Extract the [x, y] coordinate from the center of the cell holding the provided text.  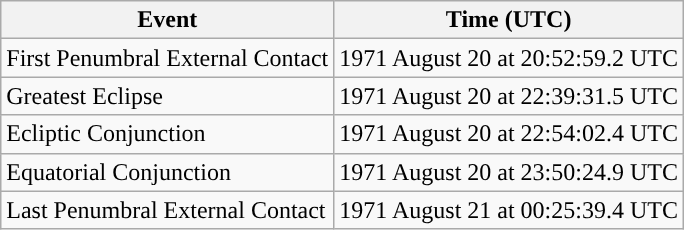
Event [168, 20]
Equatorial Conjunction [168, 172]
1971 August 20 at 20:52:59.2 UTC [509, 58]
Ecliptic Conjunction [168, 134]
Time (UTC) [509, 20]
Last Penumbral External Contact [168, 210]
1971 August 20 at 22:39:31.5 UTC [509, 96]
Greatest Eclipse [168, 96]
1971 August 21 at 00:25:39.4 UTC [509, 210]
1971 August 20 at 22:54:02.4 UTC [509, 134]
1971 August 20 at 23:50:24.9 UTC [509, 172]
First Penumbral External Contact [168, 58]
